Output the (x, y) coordinate of the center of the cell containing the given text.  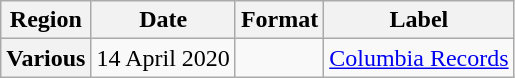
Various (46, 58)
Date (163, 20)
Region (46, 20)
14 April 2020 (163, 58)
Format (279, 20)
Columbia Records (419, 58)
Label (419, 20)
